Find where the given text appears and provide that cell's center as [X, Y] coordinate. 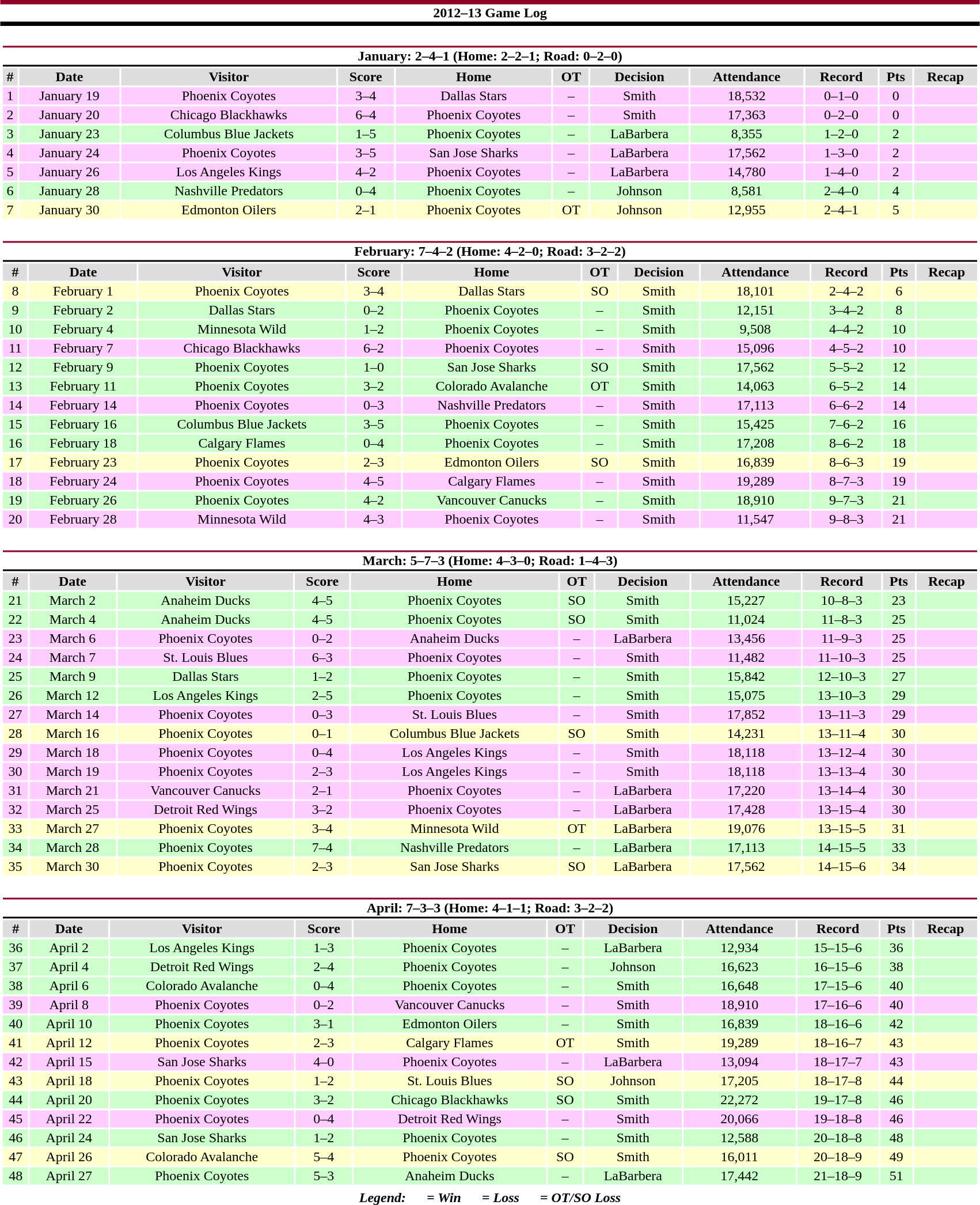
35 [15, 867]
1 [10, 96]
19–17–8 [838, 1100]
0–1 [322, 733]
April 26 [69, 1157]
8–6–2 [846, 443]
18–16–6 [838, 1024]
17 [15, 463]
April 6 [69, 986]
20,066 [739, 1119]
16–15–6 [838, 967]
January: 2–4–1 (Home: 2–2–1; Road: 0–2–0) [489, 56]
9 [15, 310]
8,355 [747, 134]
49 [896, 1157]
January 28 [69, 191]
February 7 [83, 348]
11–9–3 [842, 639]
1–5 [366, 134]
12,934 [739, 948]
19–18–8 [838, 1119]
15,075 [746, 695]
4–3 [374, 519]
11 [15, 348]
18–17–8 [838, 1081]
13–15–5 [842, 829]
17,442 [739, 1176]
20–18–9 [838, 1157]
8,581 [747, 191]
March 25 [73, 809]
9–8–3 [846, 519]
April 8 [69, 1005]
February 28 [83, 519]
13–13–4 [842, 771]
26 [15, 695]
April: 7–3–3 (Home: 4–1–1; Road: 3–2–2) [489, 908]
9–7–3 [846, 501]
4–4–2 [846, 329]
13–12–4 [842, 753]
12,955 [747, 210]
13,456 [746, 639]
6–6–2 [846, 405]
0–2–0 [842, 115]
1–0 [374, 367]
17,428 [746, 809]
January 26 [69, 172]
1–2–0 [842, 134]
21–18–9 [838, 1176]
17,220 [746, 791]
February 18 [83, 443]
February 9 [83, 367]
4–0 [324, 1062]
March 4 [73, 619]
16,011 [739, 1157]
March 6 [73, 639]
32 [15, 809]
March 16 [73, 733]
6–2 [374, 348]
7–6–2 [846, 425]
February 1 [83, 291]
51 [896, 1176]
4–5–2 [846, 348]
37 [16, 967]
15 [15, 425]
47 [16, 1157]
1–4–0 [842, 172]
10–8–3 [842, 601]
12–10–3 [842, 677]
April 12 [69, 1043]
18,532 [747, 96]
14–15–6 [842, 867]
15,227 [746, 601]
April 24 [69, 1138]
March 21 [73, 791]
18–16–7 [838, 1043]
0–1–0 [842, 96]
16,648 [739, 986]
13–11–4 [842, 733]
41 [16, 1043]
20–18–8 [838, 1138]
2–4 [324, 967]
2012–13 Game Log [490, 13]
22 [15, 619]
February: 7–4–2 (Home: 4–2–0; Road: 3–2–2) [489, 251]
March 27 [73, 829]
March 12 [73, 695]
February 11 [83, 386]
March 7 [73, 657]
39 [16, 1005]
18–17–7 [838, 1062]
January 30 [69, 210]
April 15 [69, 1062]
1–3–0 [842, 153]
13 [15, 386]
February 24 [83, 481]
April 27 [69, 1176]
14,231 [746, 733]
11,024 [746, 619]
January 23 [69, 134]
April 2 [69, 948]
April 10 [69, 1024]
March: 5–7–3 (Home: 4–3–0; Road: 1–4–3) [489, 561]
March 30 [73, 867]
3–4–2 [846, 310]
15,842 [746, 677]
11–10–3 [842, 657]
17–15–6 [838, 986]
18,101 [755, 291]
11,547 [755, 519]
2–5 [322, 695]
8–7–3 [846, 481]
January 19 [69, 96]
11,482 [746, 657]
2–4–2 [846, 291]
5–5–2 [846, 367]
14–15–5 [842, 847]
April 18 [69, 1081]
February 26 [83, 501]
2–4–1 [842, 210]
15,096 [755, 348]
March 2 [73, 601]
April 22 [69, 1119]
45 [16, 1119]
17,205 [739, 1081]
13–14–4 [842, 791]
19,076 [746, 829]
17,852 [746, 715]
5–4 [324, 1157]
7 [10, 210]
April 4 [69, 967]
6–3 [322, 657]
14,780 [747, 172]
February 4 [83, 329]
2–4–0 [842, 191]
6–4 [366, 115]
28 [15, 733]
April 20 [69, 1100]
January 24 [69, 153]
22,272 [739, 1100]
February 16 [83, 425]
17,363 [747, 115]
February 23 [83, 463]
12,588 [739, 1138]
13–10–3 [842, 695]
5–3 [324, 1176]
17–16–6 [838, 1005]
11–8–3 [842, 619]
February 14 [83, 405]
13–15–4 [842, 809]
14,063 [755, 386]
24 [15, 657]
March 9 [73, 677]
15–15–6 [838, 948]
3–1 [324, 1024]
March 28 [73, 847]
7–4 [322, 847]
March 18 [73, 753]
13,094 [739, 1062]
1–3 [324, 948]
9,508 [755, 329]
March 19 [73, 771]
3 [10, 134]
15,425 [755, 425]
8–6–3 [846, 463]
March 14 [73, 715]
16,623 [739, 967]
17,208 [755, 443]
6–5–2 [846, 386]
13–11–3 [842, 715]
12,151 [755, 310]
January 20 [69, 115]
February 2 [83, 310]
20 [15, 519]
